Identify which cell holds the provided text, then report its [x, y] central coordinate. 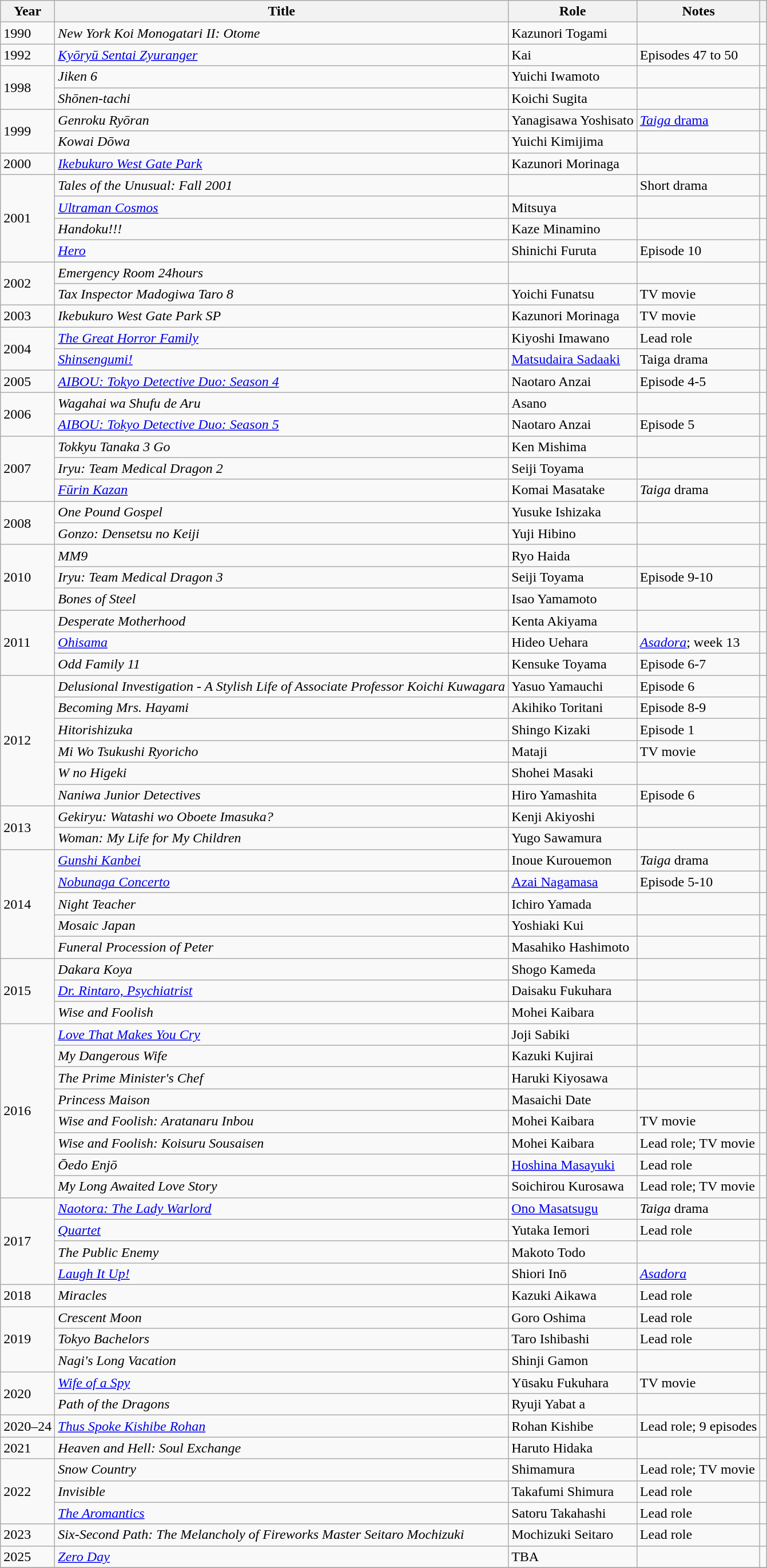
Episode 4-5 [698, 381]
Yanagisawa Yoshisato [573, 120]
Shimamura [573, 1470]
My Dangerous Wife [281, 1056]
Haruki Kiyosawa [573, 1078]
Mataji [573, 751]
MM9 [281, 555]
Crescent Moon [281, 1317]
Kazuki Kujirai [573, 1056]
Jiken 6 [281, 77]
Zero Day [281, 1557]
Episode 6-7 [698, 664]
Quartet [281, 1230]
2001 [27, 218]
Ultraman Cosmos [281, 207]
Episode 5 [698, 425]
Shogo Kameda [573, 969]
Joji Sabiki [573, 1034]
2019 [27, 1339]
Ikebukuro West Gate Park [281, 164]
Ryo Haida [573, 555]
Fūrin Kazan [281, 490]
Year [27, 11]
Haruto Hidaka [573, 1448]
Delusional Investigation - A Stylish Life of Associate Professor Koichi Kuwagara [281, 686]
2020 [27, 1394]
2025 [27, 1557]
Hitorishizuka [281, 730]
Bones of Steel [281, 599]
Episodes 47 to 50 [698, 55]
2007 [27, 468]
Masaichi Date [573, 1100]
2012 [27, 741]
Snow Country [281, 1470]
Kowai Dōwa [281, 142]
Taro Ishibashi [573, 1339]
2017 [27, 1241]
Shinji Gamon [573, 1361]
Tales of the Unusual: Fall 2001 [281, 185]
Matsudaira Sadaaki [573, 360]
2003 [27, 316]
Koichi Sugita [573, 98]
Naniwa Junior Detectives [281, 795]
Nobunaga Concerto [281, 882]
New York Koi Monogatari II: Otome [281, 33]
The Public Enemy [281, 1252]
Mitsuya [573, 207]
Ono Masatsugu [573, 1208]
Soichirou Kurosawa [573, 1187]
Goro Oshima [573, 1317]
Becoming Mrs. Hayami [281, 708]
Takafumi Shimura [573, 1491]
My Long Awaited Love Story [281, 1187]
Yuichi Iwamoto [573, 77]
2002 [27, 284]
Daisaku Fukuhara [573, 991]
Komai Masatake [573, 490]
Kenji Akiyoshi [573, 817]
Kai [573, 55]
Ichiro Yamada [573, 904]
Shōnen-tachi [281, 98]
Role [573, 11]
Kiyoshi Imawano [573, 338]
Yasuo Yamauchi [573, 686]
Episode 1 [698, 730]
2006 [27, 414]
Miracles [281, 1295]
Desperate Motherhood [281, 620]
2021 [27, 1448]
Nagi's Long Vacation [281, 1361]
Six-Second Path: The Melancholy of Fireworks Master Seitaro Mochizuki [281, 1535]
Woman: My Life for My Children [281, 838]
2011 [27, 642]
Wise and Foolish: Koisuru Sousaisen [281, 1143]
Yoichi Funatsu [573, 295]
Notes [698, 11]
1992 [27, 55]
Yusuke Ishizaka [573, 512]
Gekiryu: Watashi wo Oboete Imasuka? [281, 817]
1999 [27, 131]
Mi Wo Tsukushi Ryoricho [281, 751]
Iryu: Team Medical Dragon 3 [281, 577]
Yuichi Kimijima [573, 142]
Wise and Foolish: Aratanaru Inbou [281, 1121]
Tax Inspector Madogiwa Taro 8 [281, 295]
Naotora: The Lady Warlord [281, 1208]
Kazuki Aikawa [573, 1295]
AIBOU: Tokyo Detective Duo: Season 4 [281, 381]
The Prime Minister's Chef [281, 1078]
2008 [27, 523]
2014 [27, 904]
Kensuke Toyama [573, 664]
Kyōryū Sentai Zyuranger [281, 55]
Dakara Koya [281, 969]
Thus Spoke Kishibe Rohan [281, 1426]
Yoshiaki Kui [573, 925]
Wife of a Spy [281, 1383]
Title [281, 11]
Shinsengumi! [281, 360]
Kaze Minamino [573, 229]
Inoue Kurouemon [573, 860]
Rohan Kishibe [573, 1426]
Shiori Inō [573, 1273]
Makoto Todo [573, 1252]
Yugo Sawamura [573, 838]
Hiro Yamashita [573, 795]
2010 [27, 577]
TBA [573, 1557]
Hideo Uehara [573, 643]
Asadora; week 13 [698, 643]
Odd Family 11 [281, 664]
Azai Nagamasa [573, 882]
2020–24 [27, 1426]
AIBOU: Tokyo Detective Duo: Season 5 [281, 425]
2016 [27, 1111]
Ohisama [281, 643]
Shinichi Furuta [573, 250]
2005 [27, 381]
2018 [27, 1295]
Love That Makes You Cry [281, 1034]
Ken Mishima [573, 447]
Heaven and Hell: Soul Exchange [281, 1448]
Iryu: Team Medical Dragon 2 [281, 468]
Laugh It Up! [281, 1273]
2015 [27, 991]
Funeral Procession of Peter [281, 947]
Yuji Hibino [573, 534]
One Pound Gospel [281, 512]
Hoshina Masayuki [573, 1165]
Handoku!!! [281, 229]
The Great Horror Family [281, 338]
2004 [27, 349]
Episode 9-10 [698, 577]
Yūsaku Fukuhara [573, 1383]
W no Higeki [281, 773]
Ryuji Yabat a [573, 1404]
Isao Yamamoto [573, 599]
Wise and Foolish [281, 1013]
The Aromantics [281, 1513]
Genroku Ryōran [281, 120]
2013 [27, 827]
Mosaic Japan [281, 925]
Masahiko Hashimoto [573, 947]
Night Teacher [281, 904]
Emergency Room 24hours [281, 273]
Gunshi Kanbei [281, 860]
2000 [27, 164]
Satoru Takahashi [573, 1513]
Path of the Dragons [281, 1404]
Episode 8-9 [698, 708]
Tokkyu Tanaka 3 Go [281, 447]
Wagahai wa Shufu de Aru [281, 403]
Episode 10 [698, 250]
Asadora [698, 1273]
Invisible [281, 1491]
Princess Maison [281, 1100]
Akihiko Toritani [573, 708]
Short drama [698, 185]
Shingo Kizaki [573, 730]
Ōedo Enjō [281, 1165]
2022 [27, 1491]
Shohei Masaki [573, 773]
Episode 5-10 [698, 882]
Lead role; 9 episodes [698, 1426]
Hero [281, 250]
Gonzo: Densetsu no Keiji [281, 534]
Kenta Akiyama [573, 620]
Dr. Rintaro, Psychiatrist [281, 991]
Yutaka Iemori [573, 1230]
Asano [573, 403]
Tokyo Bachelors [281, 1339]
1998 [27, 87]
1990 [27, 33]
Mochizuki Seitaro [573, 1535]
Kazunori Togami [573, 33]
2023 [27, 1535]
Ikebukuro West Gate Park SP [281, 316]
